Return [x, y] of the center of cell containing provided text 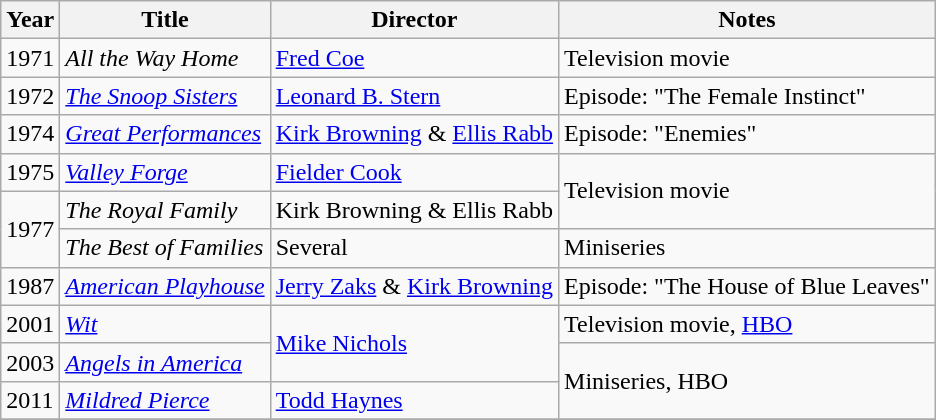
1977 [30, 229]
Miniseries, HBO [748, 381]
The Best of Families [165, 248]
Miniseries [748, 248]
Title [165, 20]
1974 [30, 134]
Leonard B. Stern [414, 96]
Television movie, HBO [748, 324]
1971 [30, 58]
Episode: "Enemies" [748, 134]
Great Performances [165, 134]
Todd Haynes [414, 400]
All the Way Home [165, 58]
Several [414, 248]
Mildred Pierce [165, 400]
Angels in America [165, 362]
Episode: "The House of Blue Leaves" [748, 286]
Year [30, 20]
1975 [30, 172]
Jerry Zaks & Kirk Browning [414, 286]
Episode: "The Female Instinct" [748, 96]
Fred Coe [414, 58]
2001 [30, 324]
1972 [30, 96]
Notes [748, 20]
Mike Nichols [414, 343]
The Snoop Sisters [165, 96]
2003 [30, 362]
The Royal Family [165, 210]
Valley Forge [165, 172]
1987 [30, 286]
American Playhouse [165, 286]
Wit [165, 324]
Director [414, 20]
2011 [30, 400]
Fielder Cook [414, 172]
